Find where the given text appears and provide that cell's center as (X, Y) coordinate. 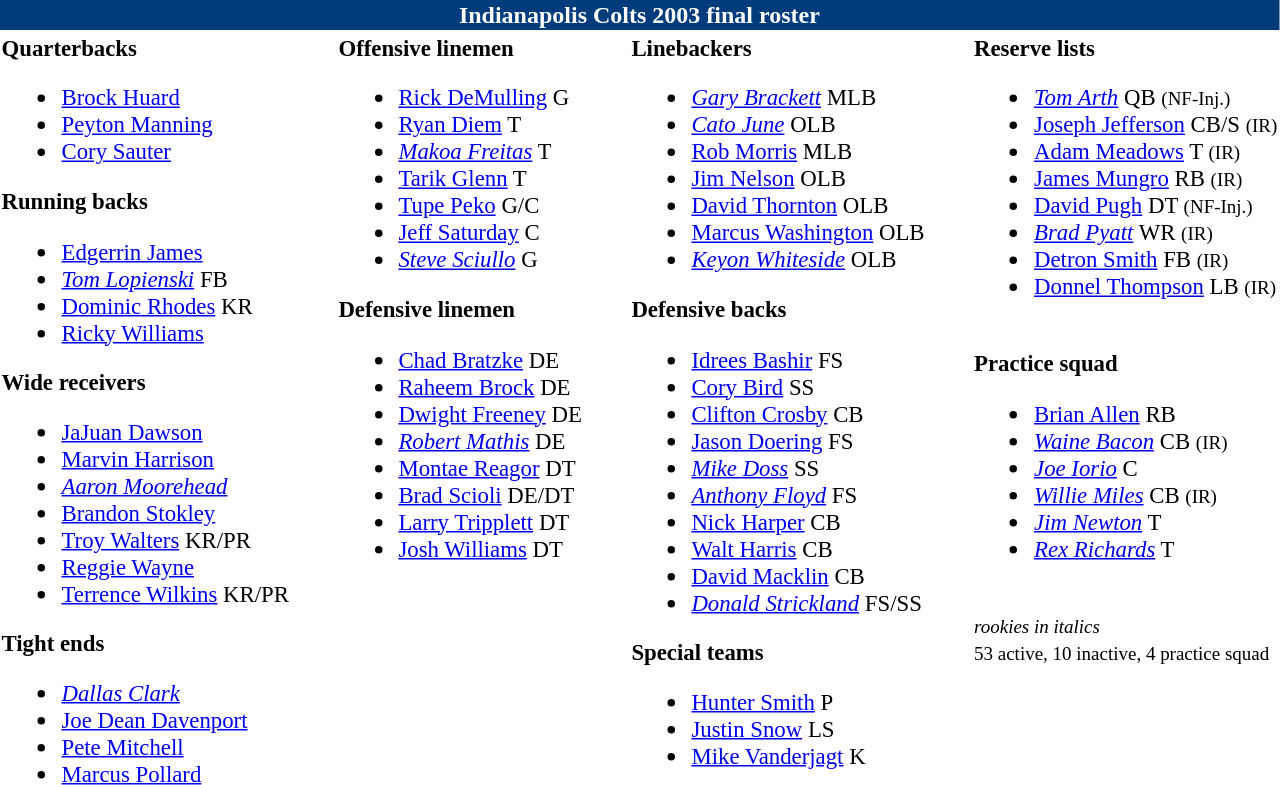
Indianapolis Colts 2003 final roster (640, 15)
